Output the (x, y) coordinate of the center of the cell containing the given text.  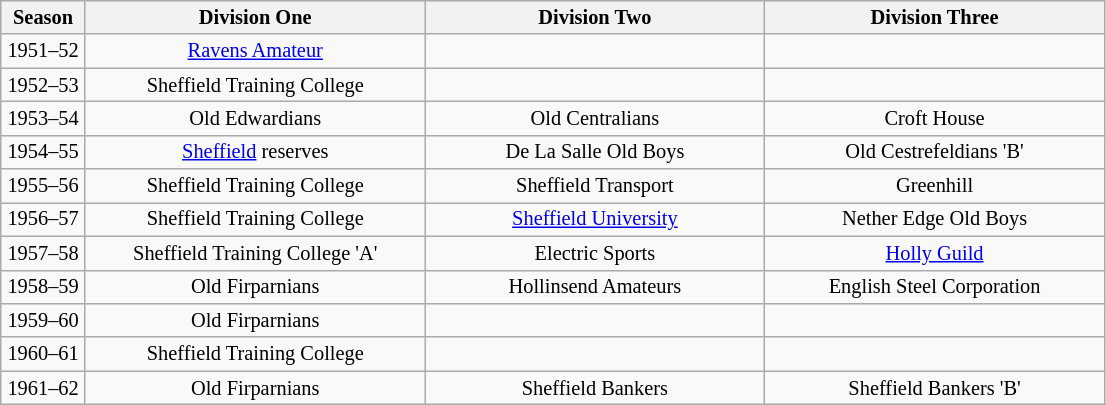
Electric Sports (595, 253)
1951–52 (44, 51)
Greenhill (935, 186)
1960–61 (44, 354)
1953–54 (44, 118)
English Steel Corporation (935, 287)
1954–55 (44, 152)
1959–60 (44, 320)
Division One (255, 17)
Division Two (595, 17)
Old Centralians (595, 118)
Sheffield reserves (255, 152)
Sheffield Transport (595, 186)
Sheffield Bankers (595, 388)
Sheffield Bankers 'B' (935, 388)
Ravens Amateur (255, 51)
Old Cestrefeldians 'B' (935, 152)
1955–56 (44, 186)
Croft House (935, 118)
Holly Guild (935, 253)
Nether Edge Old Boys (935, 219)
1957–58 (44, 253)
Season (44, 17)
Sheffield Training College 'A' (255, 253)
1961–62 (44, 388)
Hollinsend Amateurs (595, 287)
1952–53 (44, 85)
Sheffield University (595, 219)
Division Three (935, 17)
De La Salle Old Boys (595, 152)
1956–57 (44, 219)
1958–59 (44, 287)
Old Edwardians (255, 118)
